Scan for the cell matching the given text and deliver its [x, y] coordinate at center. 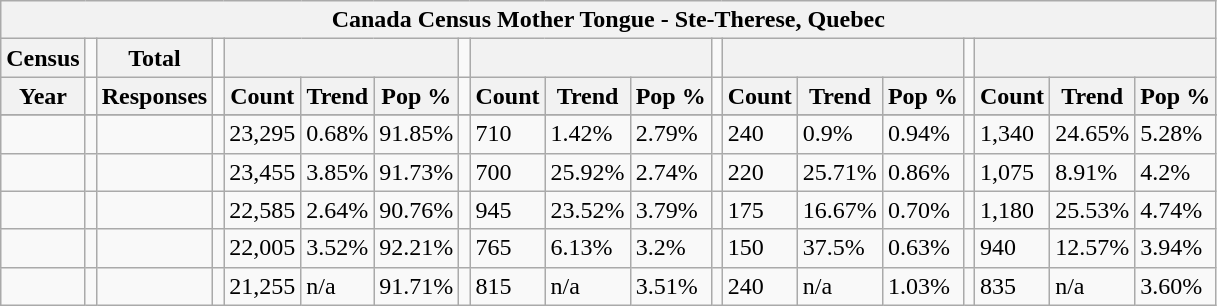
25.53% [1092, 210]
0.68% [338, 134]
24.65% [1092, 134]
765 [508, 248]
945 [508, 210]
1,340 [1012, 134]
3.94% [1176, 248]
91.85% [416, 134]
22,585 [262, 210]
0.94% [922, 134]
3.52% [338, 248]
91.71% [416, 286]
1,075 [1012, 172]
3.60% [1176, 286]
25.71% [840, 172]
91.73% [416, 172]
940 [1012, 248]
92.21% [416, 248]
4.2% [1176, 172]
2.79% [670, 134]
0.63% [922, 248]
4.74% [1176, 210]
150 [760, 248]
710 [508, 134]
220 [760, 172]
3.79% [670, 210]
1.03% [922, 286]
3.2% [670, 248]
1,180 [1012, 210]
6.13% [588, 248]
175 [760, 210]
Year [43, 96]
0.86% [922, 172]
12.57% [1092, 248]
23,295 [262, 134]
2.74% [670, 172]
5.28% [1176, 134]
0.70% [922, 210]
23.52% [588, 210]
Census [43, 58]
Responses [154, 96]
90.76% [416, 210]
22,005 [262, 248]
25.92% [588, 172]
Total [154, 58]
815 [508, 286]
8.91% [1092, 172]
37.5% [840, 248]
0.9% [840, 134]
Canada Census Mother Tongue - Ste-Therese, Quebec [608, 20]
3.51% [670, 286]
2.64% [338, 210]
3.85% [338, 172]
835 [1012, 286]
23,455 [262, 172]
16.67% [840, 210]
1.42% [588, 134]
21,255 [262, 286]
700 [508, 172]
